For the text-containing cell, return its midpoint in (X, Y) coordinate format. 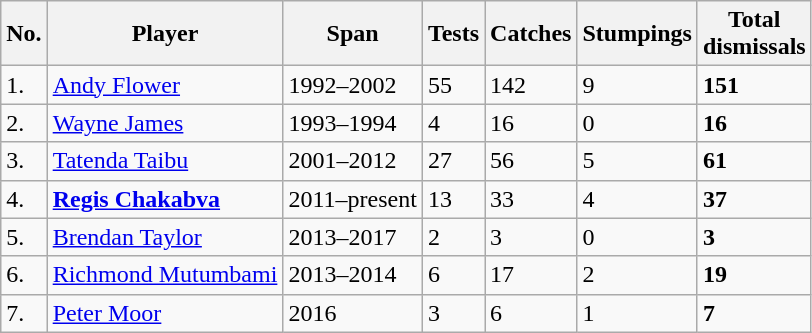
5 (637, 161)
4. (24, 199)
7. (24, 313)
Richmond Mutumbami (165, 275)
Peter Moor (165, 313)
6. (24, 275)
2001–2012 (352, 161)
Player (165, 34)
5. (24, 237)
Span (352, 34)
7 (754, 313)
Wayne James (165, 123)
19 (754, 275)
3. (24, 161)
33 (531, 199)
Tatenda Taibu (165, 161)
Brendan Taylor (165, 237)
No. (24, 34)
56 (531, 161)
2013–2014 (352, 275)
2011–present (352, 199)
27 (453, 161)
Regis Chakabva (165, 199)
55 (453, 85)
13 (453, 199)
Tests (453, 34)
2. (24, 123)
1992–2002 (352, 85)
151 (754, 85)
2013–2017 (352, 237)
37 (754, 199)
Stumpings (637, 34)
Totaldismissals (754, 34)
2016 (352, 313)
17 (531, 275)
Andy Flower (165, 85)
1993–1994 (352, 123)
9 (637, 85)
1 (637, 313)
1. (24, 85)
Catches (531, 34)
61 (754, 161)
142 (531, 85)
